From the cell containing the given text, extract its center point as (x, y) coordinate. 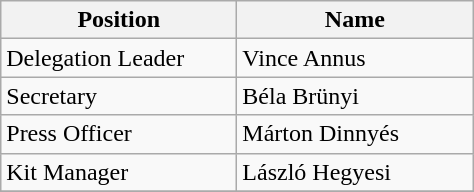
Name (355, 20)
Márton Dinnyés (355, 134)
Press Officer (119, 134)
Delegation Leader (119, 58)
Secretary (119, 96)
László Hegyesi (355, 172)
Béla Brünyi (355, 96)
Vince Annus (355, 58)
Kit Manager (119, 172)
Position (119, 20)
